Extract the (x, y) coordinate from the center of the cell holding the provided text.  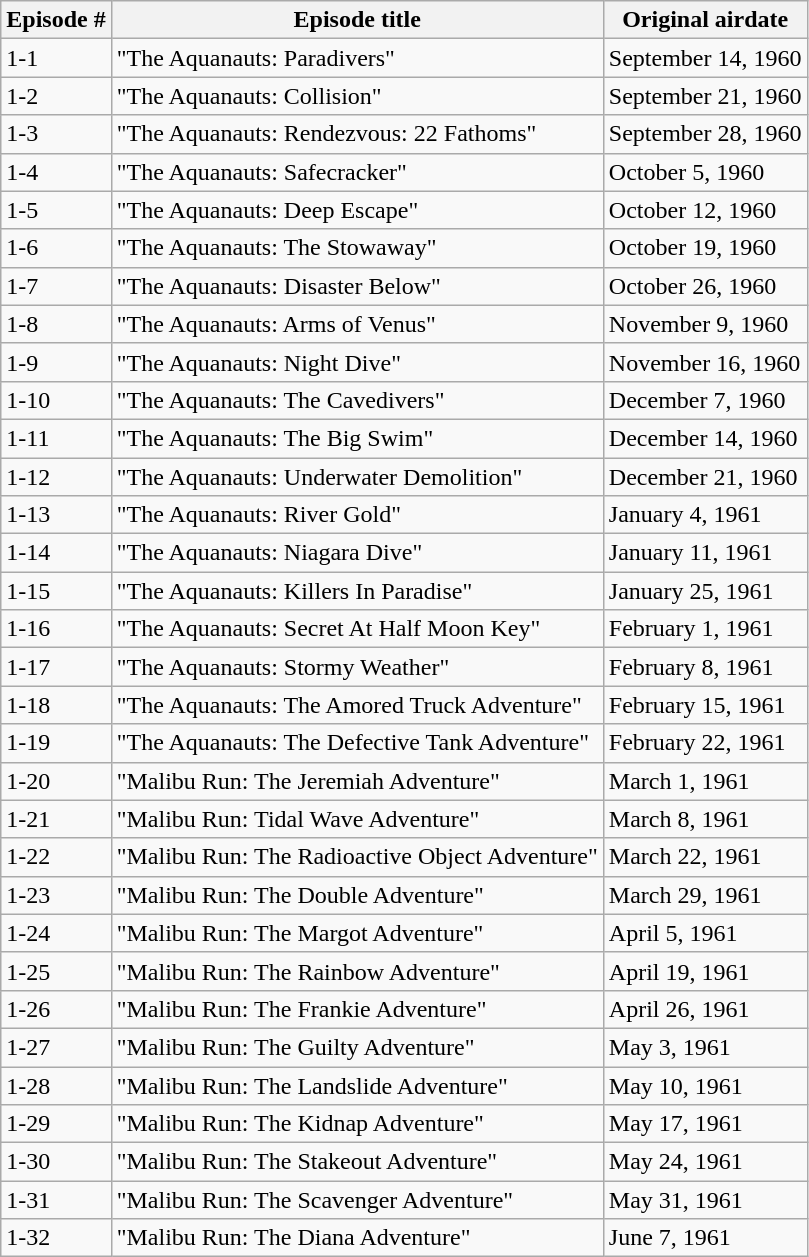
"Malibu Run: The Diana Adventure" (357, 1238)
April 26, 1961 (705, 1009)
"Malibu Run: The Scavenger Adventure" (357, 1200)
November 16, 1960 (705, 362)
"The Aquanauts: The Stowaway" (357, 248)
February 1, 1961 (705, 629)
February 8, 1961 (705, 667)
December 14, 1960 (705, 438)
"Malibu Run: Tidal Wave Adventure" (357, 819)
1-24 (56, 933)
"Malibu Run: The Jeremiah Adventure" (357, 781)
1-9 (56, 362)
1-18 (56, 705)
"Malibu Run: The Kidnap Adventure" (357, 1124)
"The Aquanauts: The Amored Truck Adventure" (357, 705)
"Malibu Run: The Double Adventure" (357, 895)
1-3 (56, 134)
March 1, 1961 (705, 781)
May 17, 1961 (705, 1124)
1-4 (56, 172)
1-26 (56, 1009)
Episode title (357, 20)
"The Aquanauts: Collision" (357, 96)
1-15 (56, 591)
"Malibu Run: The Margot Adventure" (357, 933)
April 5, 1961 (705, 933)
1-28 (56, 1085)
1-32 (56, 1238)
"Malibu Run: The Radioactive Object Adventure" (357, 857)
"The Aquanauts: Secret At Half Moon Key" (357, 629)
1-10 (56, 400)
October 19, 1960 (705, 248)
1-22 (56, 857)
"The Aquanauts: Niagara Dive" (357, 553)
1-13 (56, 515)
1-31 (56, 1200)
"The Aquanauts: Disaster Below" (357, 286)
1-7 (56, 286)
June 7, 1961 (705, 1238)
1-6 (56, 248)
"The Aquanauts: Night Dive" (357, 362)
October 12, 1960 (705, 210)
"Malibu Run: The Rainbow Adventure" (357, 971)
1-30 (56, 1162)
March 8, 1961 (705, 819)
1-27 (56, 1047)
1-11 (56, 438)
1-1 (56, 58)
"The Aquanauts: Killers In Paradise" (357, 591)
Episode # (56, 20)
May 10, 1961 (705, 1085)
February 15, 1961 (705, 705)
November 9, 1960 (705, 324)
"The Aquanauts: Underwater Demolition" (357, 477)
January 25, 1961 (705, 591)
1-23 (56, 895)
March 22, 1961 (705, 857)
"The Aquanauts: Safecracker" (357, 172)
"The Aquanauts: Deep Escape" (357, 210)
"The Aquanauts: Rendezvous: 22 Fathoms" (357, 134)
"The Aquanauts: The Defective Tank Adventure" (357, 743)
May 24, 1961 (705, 1162)
1-21 (56, 819)
1-12 (56, 477)
1-2 (56, 96)
"Malibu Run: The Stakeout Adventure" (357, 1162)
"The Aquanauts: Stormy Weather" (357, 667)
"Malibu Run: The Frankie Adventure" (357, 1009)
January 4, 1961 (705, 515)
September 28, 1960 (705, 134)
"The Aquanauts: Paradivers" (357, 58)
"The Aquanauts: Arms of Venus" (357, 324)
"The Aquanauts: The Cavedivers" (357, 400)
December 21, 1960 (705, 477)
March 29, 1961 (705, 895)
February 22, 1961 (705, 743)
1-8 (56, 324)
May 3, 1961 (705, 1047)
October 5, 1960 (705, 172)
1-19 (56, 743)
"The Aquanauts: River Gold" (357, 515)
January 11, 1961 (705, 553)
1-20 (56, 781)
October 26, 1960 (705, 286)
May 31, 1961 (705, 1200)
September 21, 1960 (705, 96)
1-29 (56, 1124)
1-14 (56, 553)
1-16 (56, 629)
"Malibu Run: The Guilty Adventure" (357, 1047)
April 19, 1961 (705, 971)
1-25 (56, 971)
September 14, 1960 (705, 58)
"Malibu Run: The Landslide Adventure" (357, 1085)
1-5 (56, 210)
December 7, 1960 (705, 400)
1-17 (56, 667)
"The Aquanauts: The Big Swim" (357, 438)
Original airdate (705, 20)
